From the cell containing the given text, extract its center point as (X, Y) coordinate. 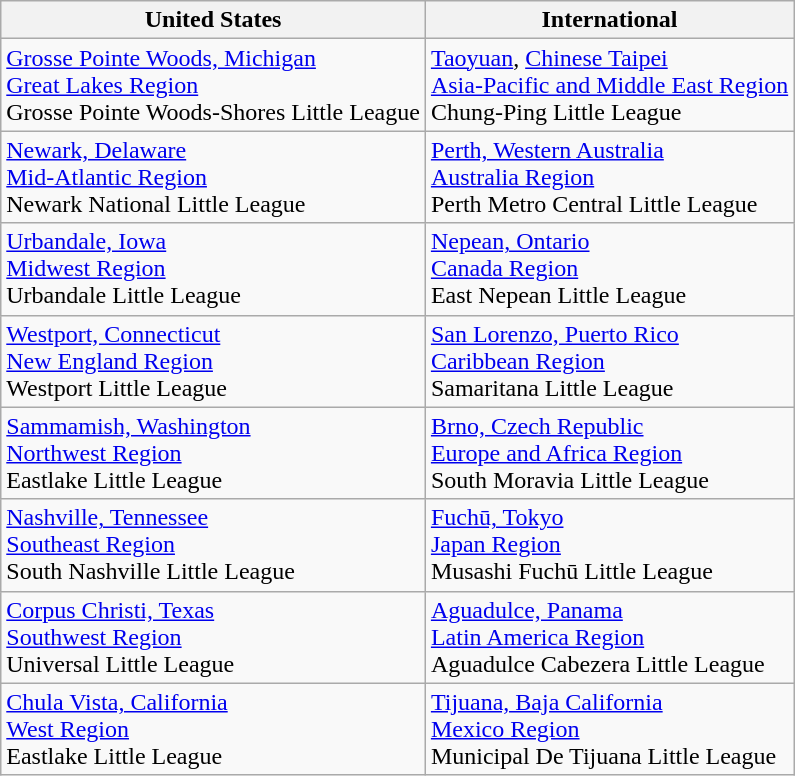
Fuchū, Tokyo Japan Region Musashi Fuchū Little League (609, 545)
International (609, 20)
Taoyuan, Chinese Taipei Asia-Pacific and Middle East Region Chung-Ping Little League (609, 85)
Aguadulce, Panama Latin America Region Aguadulce Cabezera Little League (609, 637)
Nashville, Tennessee Southeast Region South Nashville Little League (214, 545)
Perth, Western Australia Australia Region Perth Metro Central Little League (609, 177)
Chula Vista, California West Region Eastlake Little League (214, 729)
Urbandale, Iowa Midwest Region Urbandale Little League (214, 269)
Newark, Delaware Mid-Atlantic Region Newark National Little League (214, 177)
Nepean, Ontario Canada Region East Nepean Little League (609, 269)
Corpus Christi, Texas Southwest Region Universal Little League (214, 637)
Westport, Connecticut New England Region Westport Little League (214, 361)
Brno, Czech Republic Europe and Africa Region South Moravia Little League (609, 453)
Tijuana, Baja California Mexico Region Municipal De Tijuana Little League (609, 729)
Sammamish, Washington Northwest Region Eastlake Little League (214, 453)
San Lorenzo, Puerto Rico Caribbean Region Samaritana Little League (609, 361)
Grosse Pointe Woods, Michigan Great Lakes Region Grosse Pointe Woods-Shores Little League (214, 85)
United States (214, 20)
